Return (x, y) of the center of cell containing provided text 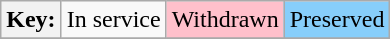
In service (114, 20)
Key: (31, 20)
Preserved (337, 20)
Withdrawn (225, 20)
